Search for the cell housing the specified text and yield its [X, Y] center coordinate. 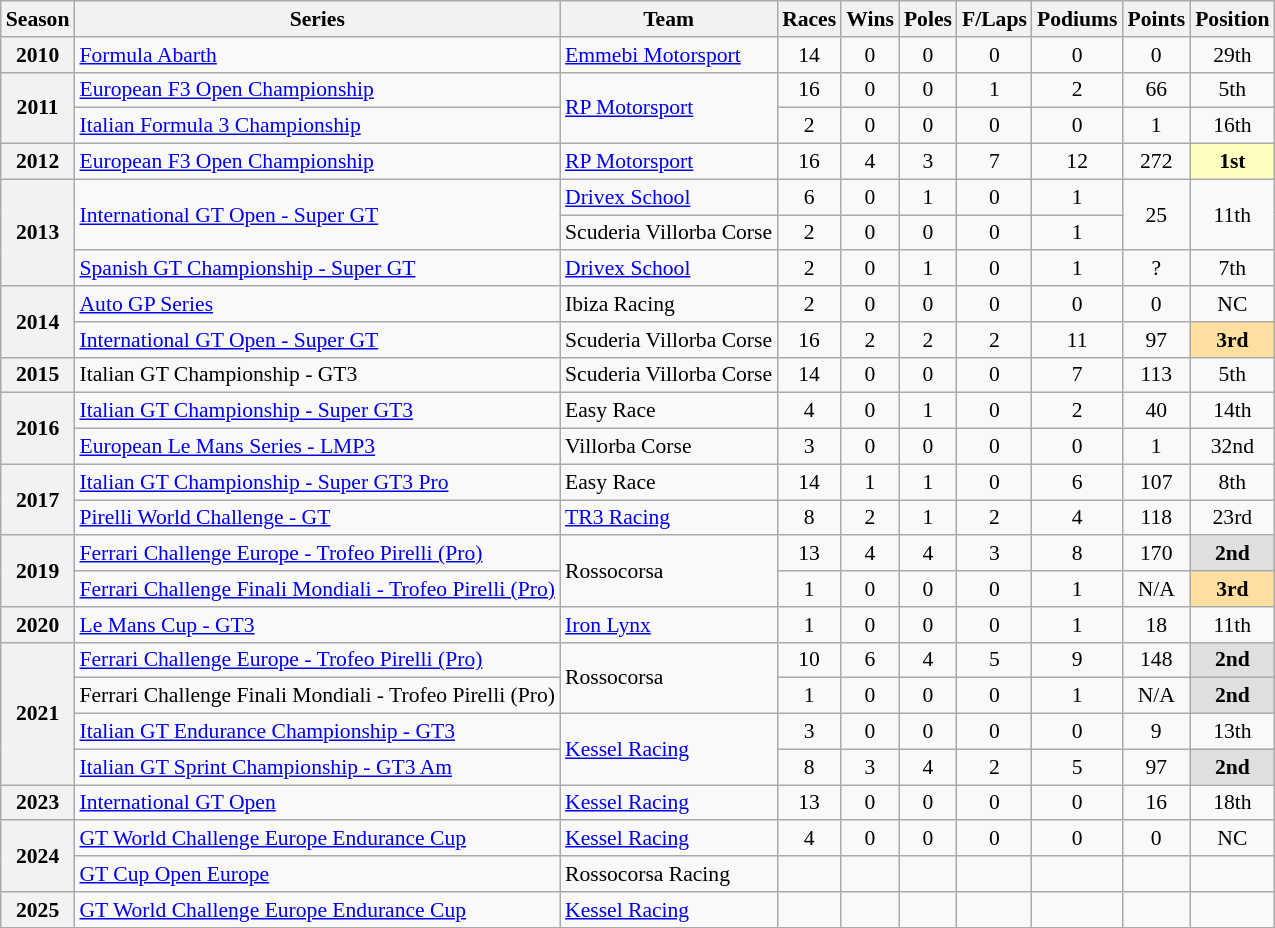
2019 [38, 572]
European Le Mans Series - LMP3 [317, 447]
Season [38, 19]
2013 [38, 232]
International GT Open [317, 803]
Position [1232, 19]
2020 [38, 625]
2017 [38, 500]
Rossocorsa Racing [668, 874]
F/Laps [994, 19]
118 [1156, 518]
Italian GT Championship - Super GT3 Pro [317, 482]
Italian GT Championship - Super GT3 [317, 411]
2014 [38, 322]
2011 [38, 108]
Italian GT Sprint Championship - GT3 Am [317, 767]
Le Mans Cup - GT3 [317, 625]
Poles [928, 19]
272 [1156, 162]
170 [1156, 554]
2012 [38, 162]
107 [1156, 482]
Emmebi Motorsport [668, 55]
Iron Lynx [668, 625]
18 [1156, 625]
32nd [1232, 447]
TR3 Racing [668, 518]
Auto GP Series [317, 304]
12 [1078, 162]
2015 [38, 375]
148 [1156, 660]
13th [1232, 732]
Races [809, 19]
2025 [38, 910]
25 [1156, 214]
Points [1156, 19]
Pirelli World Challenge - GT [317, 518]
Series [317, 19]
Italian GT Championship - GT3 [317, 375]
Spanish GT Championship - Super GT [317, 269]
1st [1232, 162]
113 [1156, 375]
? [1156, 269]
Italian Formula 3 Championship [317, 126]
Team [668, 19]
66 [1156, 90]
29th [1232, 55]
2021 [38, 713]
2024 [38, 856]
Formula Abarth [317, 55]
14th [1232, 411]
Ibiza Racing [668, 304]
2010 [38, 55]
2016 [38, 428]
Villorba Corse [668, 447]
2023 [38, 803]
GT Cup Open Europe [317, 874]
16th [1232, 126]
40 [1156, 411]
Wins [870, 19]
7th [1232, 269]
18th [1232, 803]
8th [1232, 482]
Podiums [1078, 19]
10 [809, 660]
Italian GT Endurance Championship - GT3 [317, 732]
11 [1078, 340]
23rd [1232, 518]
